Return the [x, y] coordinate for the center point of the cell that contains the specified text.  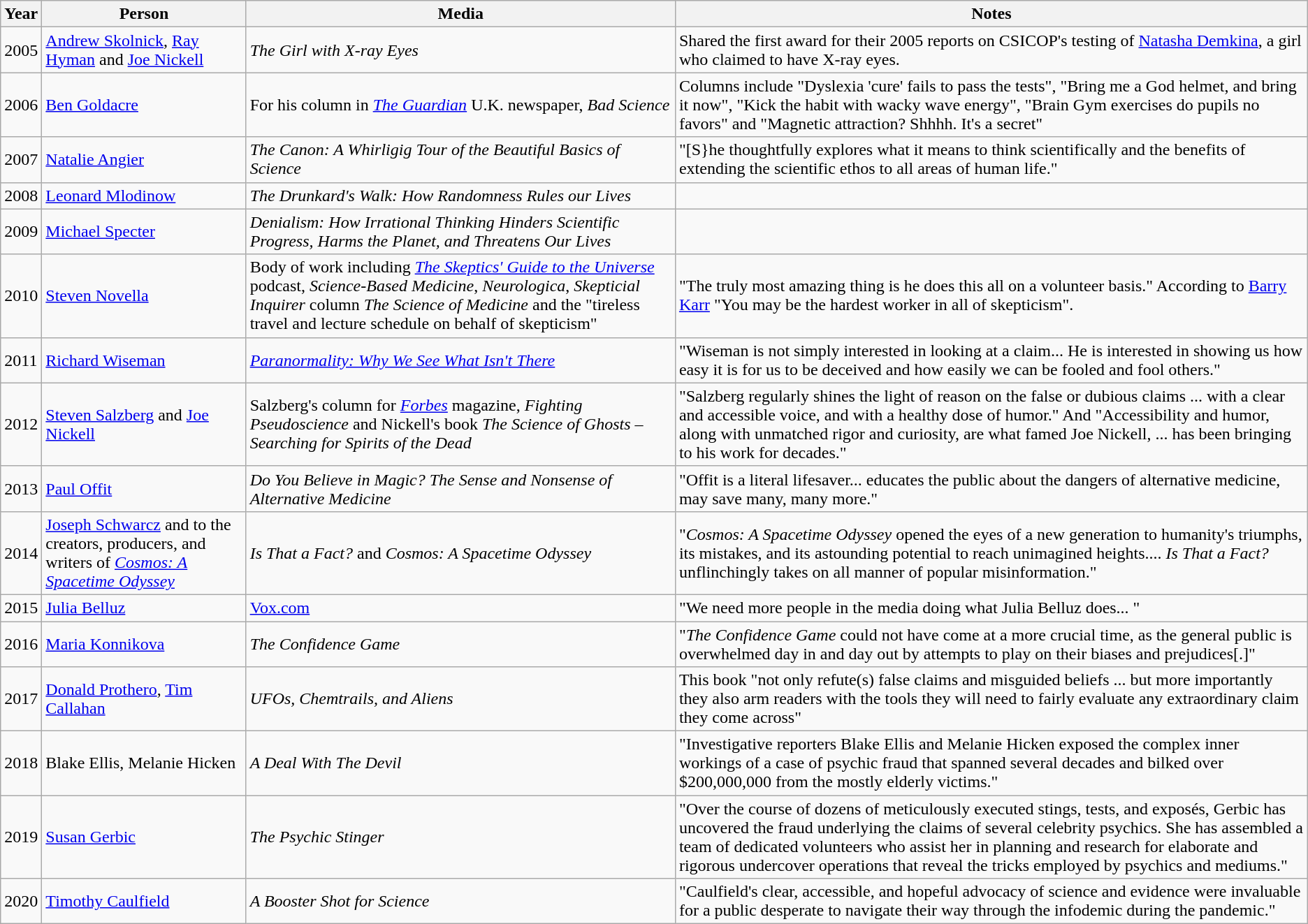
Vox.com [460, 608]
Leonard Mlodinow [144, 196]
For his column in The Guardian U.K. newspaper, Bad Science [460, 105]
Salzberg's column for Forbes magazine, Fighting Pseudoscience and Nickell's book The Science of Ghosts – Searching for Spirits of the Dead [460, 425]
Do You Believe in Magic? The Sense and Nonsense of Alternative Medicine [460, 489]
Shared the first award for their 2005 reports on CSICOP's testing of Natasha Demkina, a girl who claimed to have X-ray eyes. [991, 50]
2019 [21, 837]
2015 [21, 608]
Timothy Caulfield [144, 901]
The Drunkard's Walk: How Randomness Rules our Lives [460, 196]
Michael Specter [144, 232]
2005 [21, 50]
Susan Gerbic [144, 837]
The Confidence Game [460, 644]
2017 [21, 699]
Person [144, 14]
Media [460, 14]
Year [21, 14]
Paranormality: Why We See What Isn't There [460, 360]
2006 [21, 105]
Denialism: How Irrational Thinking Hinders Scientific Progress, Harms the Planet, and Threatens Our Lives [460, 232]
"[S}he thoughtfully explores what it means to think scientifically and the benefits of extending the scientific ethos to all areas of human life." [991, 159]
The Canon: A Whirligig Tour of the Beautiful Basics of Science [460, 159]
2011 [21, 360]
2007 [21, 159]
2012 [21, 425]
Julia Belluz [144, 608]
Natalie Angier [144, 159]
A Booster Shot for Science [460, 901]
Joseph Schwarcz and to the creators, producers, and writers of Cosmos: A Spacetime Odyssey [144, 553]
Notes [991, 14]
Richard Wiseman [144, 360]
2014 [21, 553]
The Psychic Stinger [460, 837]
Andrew Skolnick, Ray Hyman and Joe Nickell [144, 50]
2016 [21, 644]
The Girl with X-ray Eyes [460, 50]
Steven Salzberg and Joe Nickell [144, 425]
2020 [21, 901]
Paul Offit [144, 489]
"Offit is a literal lifesaver... educates the public about the dangers of alternative medicine, may save many, many more." [991, 489]
Steven Novella [144, 296]
Maria Konnikova [144, 644]
UFOs, Chemtrails, and Aliens [460, 699]
Blake Ellis, Melanie Hicken [144, 763]
Ben Goldacre [144, 105]
A Deal With The Devil [460, 763]
2010 [21, 296]
2008 [21, 196]
"We need more people in the media doing what Julia Belluz does... " [991, 608]
2018 [21, 763]
2013 [21, 489]
Donald Prothero, Tim Callahan [144, 699]
2009 [21, 232]
Is That a Fact? and Cosmos: A Spacetime Odyssey [460, 553]
